Identify which cell holds the provided text, then report its [x, y] central coordinate. 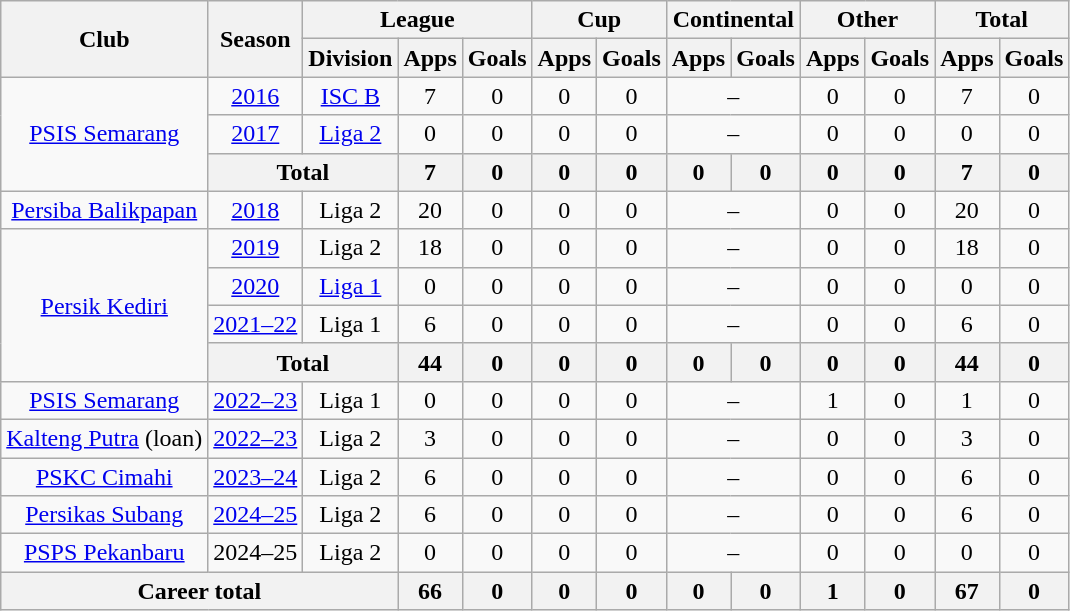
Other [867, 20]
2016 [256, 96]
2021–22 [256, 324]
Continental [733, 20]
Kalteng Putra (loan) [104, 438]
PSPS Pekanbaru [104, 553]
67 [967, 591]
2018 [256, 210]
Persik Kediri [104, 305]
66 [430, 591]
ISC B [350, 96]
Career total [200, 591]
Cup [599, 20]
2020 [256, 286]
Season [256, 39]
2023–24 [256, 477]
Division [350, 58]
Club [104, 39]
Persikas Subang [104, 515]
League [418, 20]
Persiba Balikpapan [104, 210]
PSKC Cimahi [104, 477]
2019 [256, 248]
2017 [256, 134]
